From the cell containing the given text, extract its center point as (X, Y) coordinate. 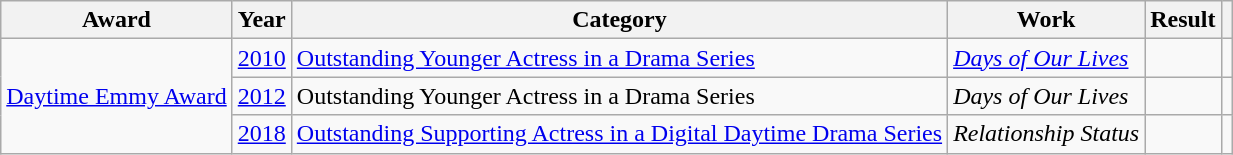
Result (1183, 20)
Year (262, 20)
Daytime Emmy Award (116, 96)
Category (619, 20)
Outstanding Supporting Actress in a Digital Daytime Drama Series (619, 134)
Award (116, 20)
2018 (262, 134)
Relationship Status (1046, 134)
2012 (262, 96)
2010 (262, 58)
Work (1046, 20)
